Find where the given text appears and provide that cell's center as [X, Y] coordinate. 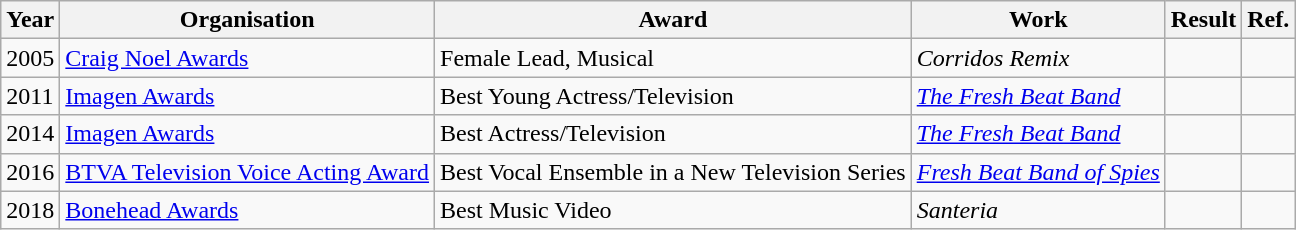
Year [30, 20]
2014 [30, 134]
2018 [30, 210]
Best Actress/Television [674, 134]
Ref. [1268, 20]
2005 [30, 58]
Santeria [1038, 210]
Work [1038, 20]
Best Vocal Ensemble in a New Television Series [674, 172]
Corridos Remix [1038, 58]
Bonehead Awards [248, 210]
Fresh Beat Band of Spies [1038, 172]
2011 [30, 96]
Award [674, 20]
Best Young Actress/Television [674, 96]
BTVA Television Voice Acting Award [248, 172]
Organisation [248, 20]
Female Lead, Musical [674, 58]
2016 [30, 172]
Result [1203, 20]
Craig Noel Awards [248, 58]
Best Music Video [674, 210]
